Return (x, y) of the center of cell containing provided text 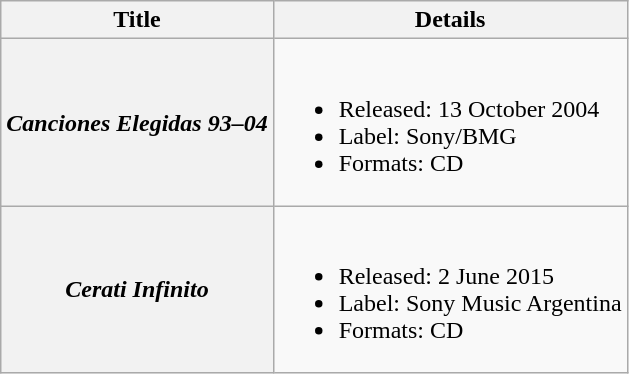
Released: 2 June 2015Label: Sony Music ArgentinaFormats: CD (450, 290)
Canciones Elegidas 93–04 (137, 122)
Details (450, 20)
Title (137, 20)
Cerati Infinito (137, 290)
Released: 13 October 2004Label: Sony/BMGFormats: CD (450, 122)
